Provide the [X, Y] coordinate of the cell's center where the given text is located.  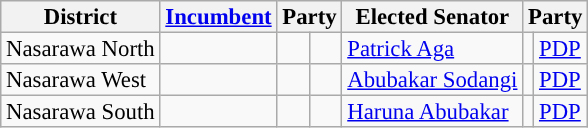
Nasarawa North [80, 49]
Haruna Abubakar [432, 112]
Incumbent [218, 17]
Abubakar Sodangi [432, 80]
Nasarawa South [80, 112]
Nasarawa West [80, 80]
District [80, 17]
Patrick Aga [432, 49]
Elected Senator [432, 17]
